Provide the (X, Y) coordinate of the cell's center where the given text is located.  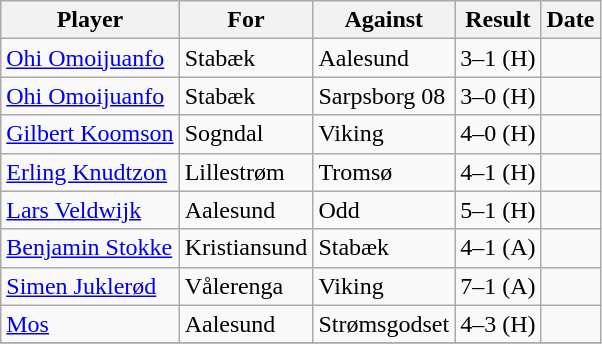
Erling Knudtzon (90, 172)
Odd (384, 210)
4–0 (H) (498, 134)
Mos (90, 324)
Against (384, 20)
7–1 (A) (498, 286)
Player (90, 20)
Gilbert Koomson (90, 134)
Lars Veldwijk (90, 210)
3–1 (H) (498, 58)
Simen Juklerød (90, 286)
5–1 (H) (498, 210)
Result (498, 20)
Date (570, 20)
Sogndal (246, 134)
Vålerenga (246, 286)
Kristiansund (246, 248)
4–1 (H) (498, 172)
Benjamin Stokke (90, 248)
4–1 (A) (498, 248)
Strømsgodset (384, 324)
3–0 (H) (498, 96)
Tromsø (384, 172)
Lillestrøm (246, 172)
4–3 (H) (498, 324)
For (246, 20)
Sarpsborg 08 (384, 96)
